From the cell containing the given text, extract its center point as [X, Y] coordinate. 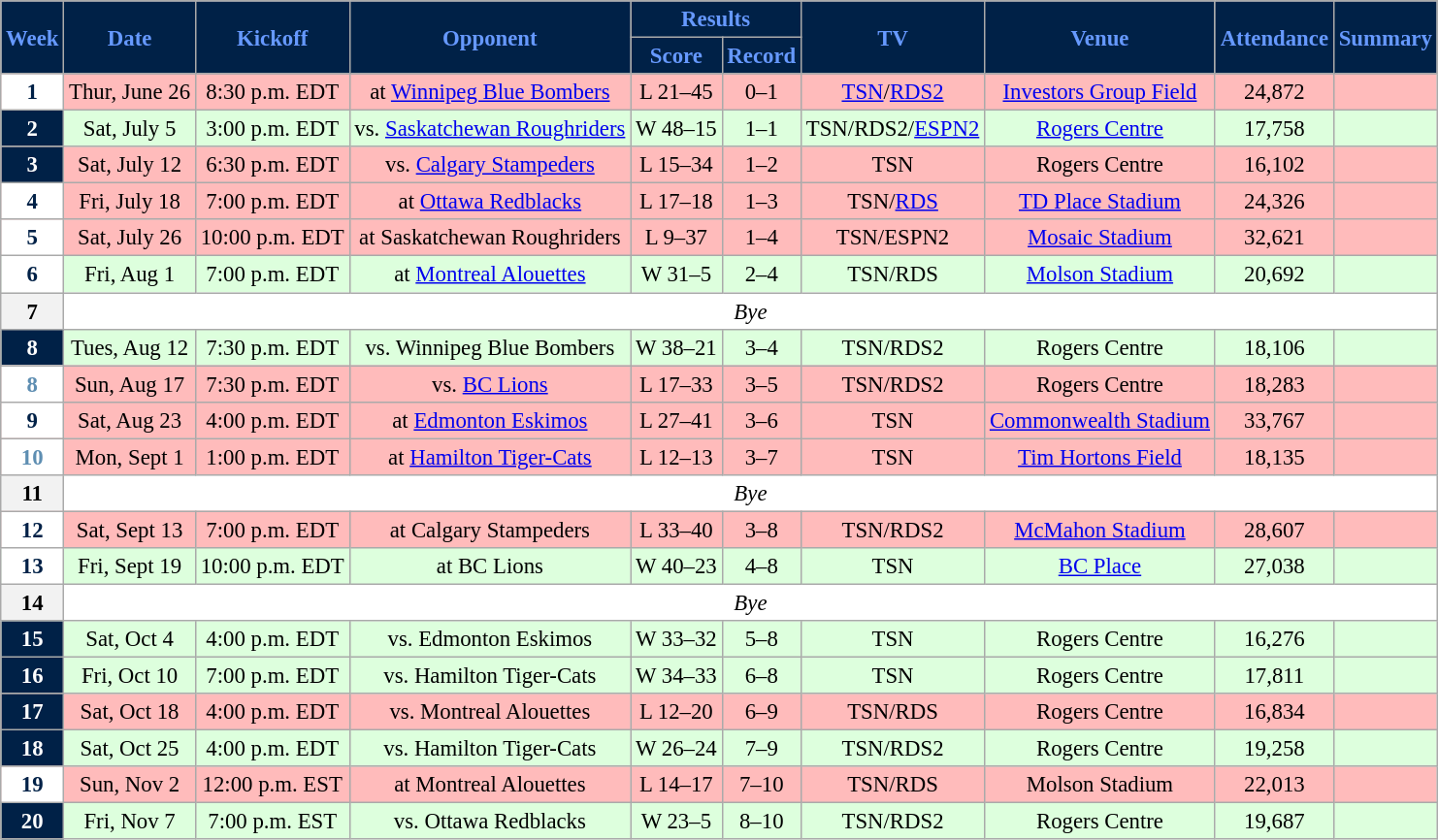
1–3 [761, 202]
1 [33, 92]
Investors Group Field [1100, 92]
24,872 [1274, 92]
14 [33, 602]
19,687 [1274, 822]
Sat, Oct 4 [130, 639]
Score [676, 56]
16,834 [1274, 712]
13 [33, 566]
at Saskatchewan Roughriders [490, 238]
McMahon Stadium [1100, 530]
L 15–34 [676, 165]
Fri, Nov 7 [130, 822]
at Winnipeg Blue Bombers [490, 92]
L 17–18 [676, 202]
L 33–40 [676, 530]
Fri, Sept 19 [130, 566]
16,276 [1274, 639]
at Hamilton Tiger-Cats [490, 457]
vs. Winnipeg Blue Bombers [490, 347]
vs. Edmonton Eskimos [490, 639]
W 31–5 [676, 275]
Tim Hortons Field [1100, 457]
22,013 [1274, 785]
Tues, Aug 12 [130, 347]
6:30 p.m. EDT [272, 165]
W 40–23 [676, 566]
2 [33, 129]
L 21–45 [676, 92]
19,258 [1274, 749]
15 [33, 639]
Fri, Oct 10 [130, 676]
7:00 p.m. EST [272, 822]
L 12–20 [676, 712]
20 [33, 822]
Sat, Aug 23 [130, 420]
L 14–17 [676, 785]
5–8 [761, 639]
L 12–13 [676, 457]
vs. Calgary Stampeders [490, 165]
Date [130, 37]
vs. BC Lions [490, 384]
19 [33, 785]
Attendance [1274, 37]
4–8 [761, 566]
6–9 [761, 712]
Sat, July 26 [130, 238]
18,135 [1274, 457]
1–1 [761, 129]
7–9 [761, 749]
17 [33, 712]
TSN/RDS2/ESPN2 [893, 129]
Week [33, 37]
18,283 [1274, 384]
17,811 [1274, 676]
TD Place Stadium [1100, 202]
Sat, Oct 25 [130, 749]
Fri, July 18 [130, 202]
32,621 [1274, 238]
3–4 [761, 347]
3–5 [761, 384]
W 48–15 [676, 129]
2–4 [761, 275]
Thur, June 26 [130, 92]
5 [33, 238]
3–8 [761, 530]
Results [716, 19]
7–10 [761, 785]
Mosaic Stadium [1100, 238]
17,758 [1274, 129]
1–4 [761, 238]
Sat, July 12 [130, 165]
Summary [1386, 37]
3–6 [761, 420]
at BC Lions [490, 566]
10 [33, 457]
16 [33, 676]
7 [33, 311]
Sat, July 5 [130, 129]
Sat, Sept 13 [130, 530]
L 17–33 [676, 384]
33,767 [1274, 420]
6–8 [761, 676]
20,692 [1274, 275]
L 9–37 [676, 238]
3 [33, 165]
Venue [1100, 37]
W 23–5 [676, 822]
TV [893, 37]
at Edmonton Eskimos [490, 420]
Record [761, 56]
Sat, Oct 18 [130, 712]
6 [33, 275]
W 26–24 [676, 749]
11 [33, 494]
24,326 [1274, 202]
TSN/ESPN2 [893, 238]
L 27–41 [676, 420]
18 [33, 749]
Opponent [490, 37]
Commonwealth Stadium [1100, 420]
12:00 p.m. EST [272, 785]
3:00 p.m. EDT [272, 129]
8–10 [761, 822]
at Calgary Stampeders [490, 530]
16,102 [1274, 165]
Sun, Aug 17 [130, 384]
Fri, Aug 1 [130, 275]
27,038 [1274, 566]
18,106 [1274, 347]
vs. Ottawa Redblacks [490, 822]
Kickoff [272, 37]
vs. Saskatchewan Roughriders [490, 129]
3–7 [761, 457]
Sun, Nov 2 [130, 785]
0–1 [761, 92]
vs. Montreal Alouettes [490, 712]
1:00 p.m. EDT [272, 457]
W 34–33 [676, 676]
12 [33, 530]
9 [33, 420]
W 33–32 [676, 639]
4 [33, 202]
Mon, Sept 1 [130, 457]
28,607 [1274, 530]
W 38–21 [676, 347]
1–2 [761, 165]
8:30 p.m. EDT [272, 92]
BC Place [1100, 566]
at Ottawa Redblacks [490, 202]
